Extract the [X, Y] coordinate from the center of the cell holding the provided text.  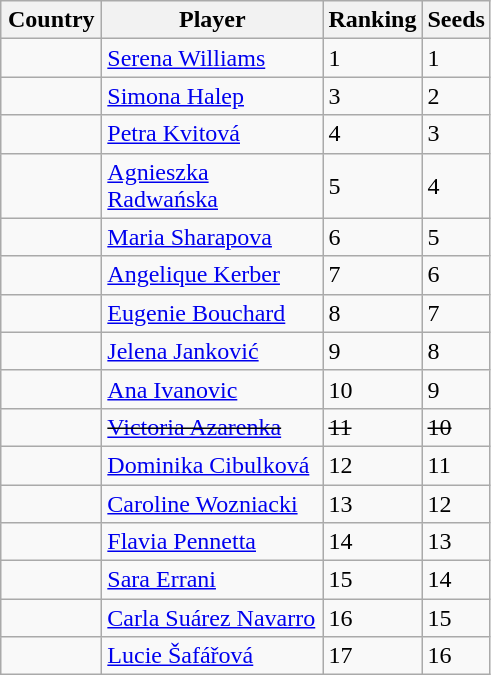
Agnieszka Radwańska [212, 186]
2 [456, 96]
Angelique Kerber [212, 275]
Dominika Cibulková [212, 465]
Sara Errani [212, 580]
Lucie Šafářová [212, 656]
Flavia Pennetta [212, 542]
17 [372, 656]
Ranking [372, 20]
Seeds [456, 20]
Victoria Azarenka [212, 427]
Simona Halep [212, 96]
Maria Sharapova [212, 237]
Jelena Janković [212, 351]
Country [52, 20]
Serena Williams [212, 58]
Ana Ivanovic [212, 389]
Player [212, 20]
Caroline Wozniacki [212, 503]
Petra Kvitová [212, 134]
Eugenie Bouchard [212, 313]
Carla Suárez Navarro [212, 618]
